Identify which cell holds the provided text, then report its [X, Y] central coordinate. 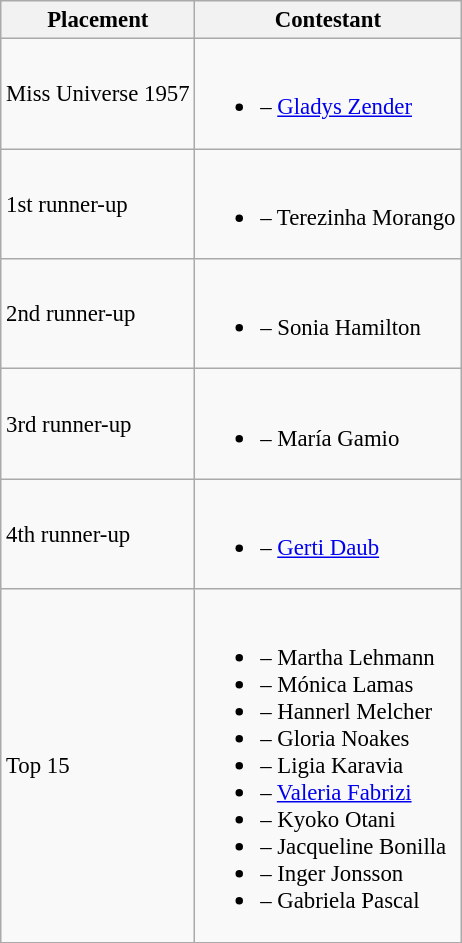
Top 15 [98, 766]
Contestant [328, 20]
1st runner-up [98, 204]
4th runner-up [98, 534]
– Terezinha Morango [328, 204]
– Gerti Daub [328, 534]
Placement [98, 20]
2nd runner-up [98, 314]
– María Gamio [328, 424]
– Sonia Hamilton [328, 314]
Miss Universe 1957 [98, 94]
– Gladys Zender [328, 94]
3rd runner-up [98, 424]
